Identify which cell holds the provided text, then report its (x, y) central coordinate. 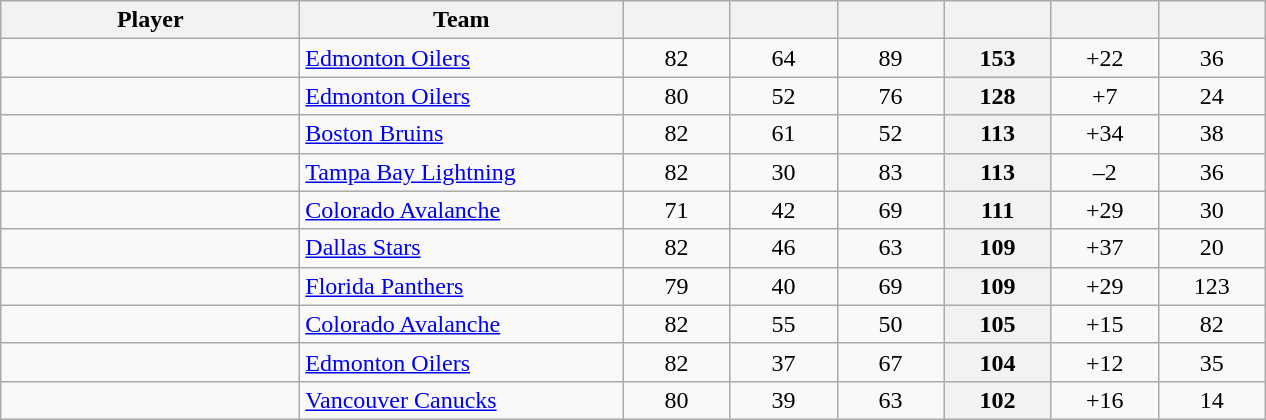
Team (462, 20)
79 (676, 286)
38 (1212, 134)
123 (1212, 286)
+22 (1104, 58)
89 (890, 58)
24 (1212, 96)
35 (1212, 362)
+37 (1104, 248)
128 (998, 96)
104 (998, 362)
105 (998, 324)
Boston Bruins (462, 134)
+7 (1104, 96)
50 (890, 324)
39 (784, 400)
111 (998, 210)
Tampa Bay Lightning (462, 172)
37 (784, 362)
Dallas Stars (462, 248)
Florida Panthers (462, 286)
40 (784, 286)
102 (998, 400)
+15 (1104, 324)
46 (784, 248)
55 (784, 324)
83 (890, 172)
67 (890, 362)
71 (676, 210)
20 (1212, 248)
+34 (1104, 134)
64 (784, 58)
–2 (1104, 172)
+12 (1104, 362)
+16 (1104, 400)
76 (890, 96)
14 (1212, 400)
42 (784, 210)
61 (784, 134)
Vancouver Canucks (462, 400)
Player (150, 20)
153 (998, 58)
